Determine the [X, Y] coordinate at the center of the cell enclosing the given text.  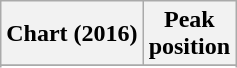
Chart (2016) [72, 34]
Peak position [189, 34]
